Identify which cell holds the provided text, then report its (x, y) central coordinate. 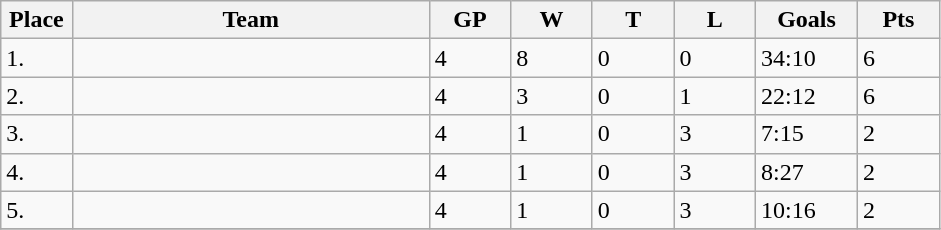
Goals (807, 20)
7:15 (807, 134)
10:16 (807, 210)
1. (36, 58)
22:12 (807, 96)
Team (250, 20)
3. (36, 134)
W (552, 20)
T (633, 20)
2. (36, 96)
5. (36, 210)
L (715, 20)
Pts (899, 20)
34:10 (807, 58)
4. (36, 172)
8:27 (807, 172)
8 (552, 58)
Place (36, 20)
GP (470, 20)
